Extract the [x, y] coordinate from the center of the cell holding the provided text.  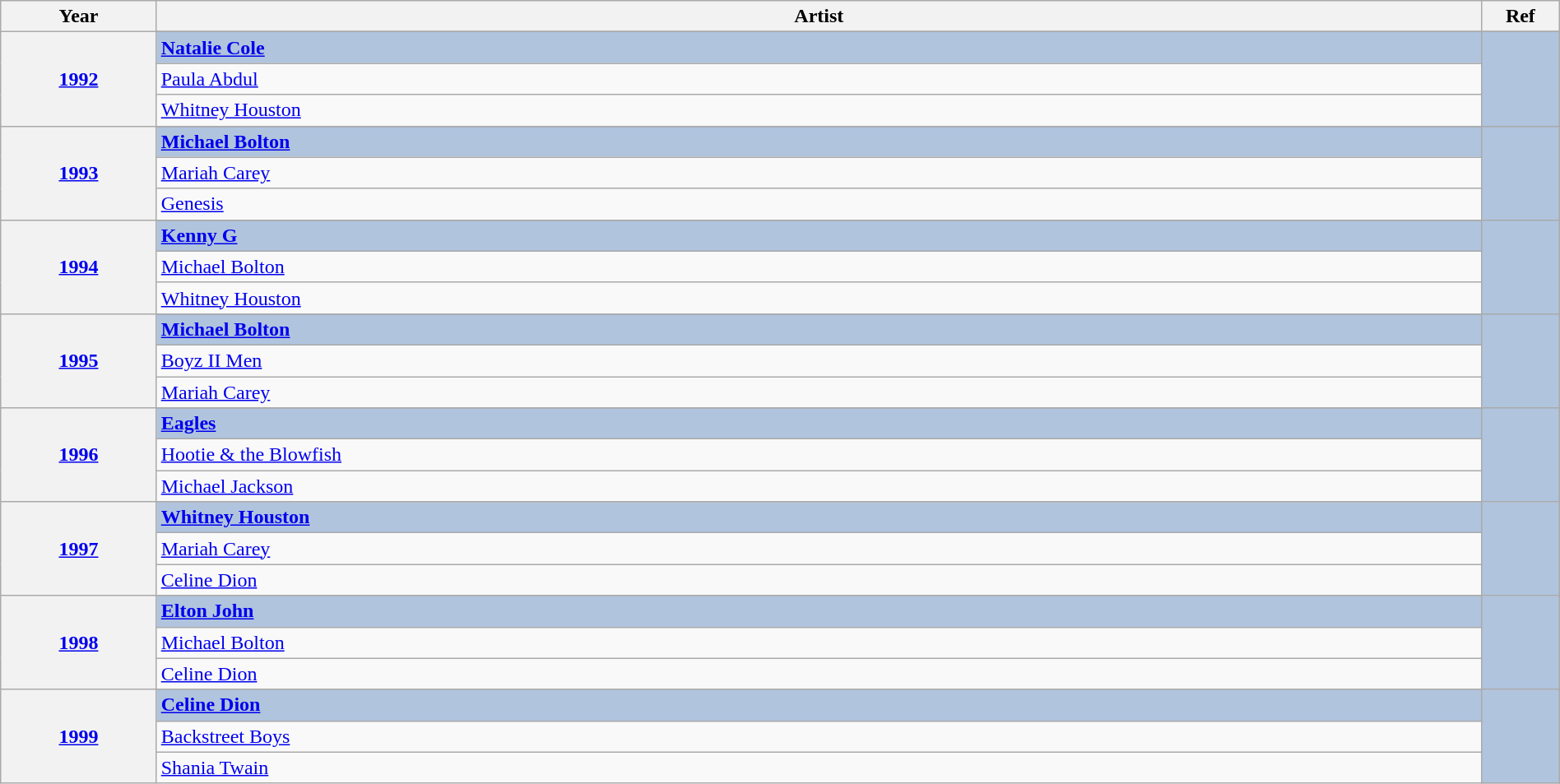
1997 [79, 549]
Paula Abdul [819, 79]
Shania Twain [819, 768]
Boyz II Men [819, 360]
1999 [79, 736]
Hootie & the Blowfish [819, 455]
1994 [79, 267]
Backstreet Boys [819, 736]
1995 [79, 360]
Natalie Cole [819, 48]
1993 [79, 173]
Artist [819, 16]
1998 [79, 643]
Year [79, 16]
Elton John [819, 611]
Michael Jackson [819, 486]
1992 [79, 79]
Genesis [819, 204]
Kenny G [819, 235]
Eagles [819, 424]
Ref [1521, 16]
1996 [79, 455]
